For the text-containing cell, return its midpoint in (x, y) coordinate format. 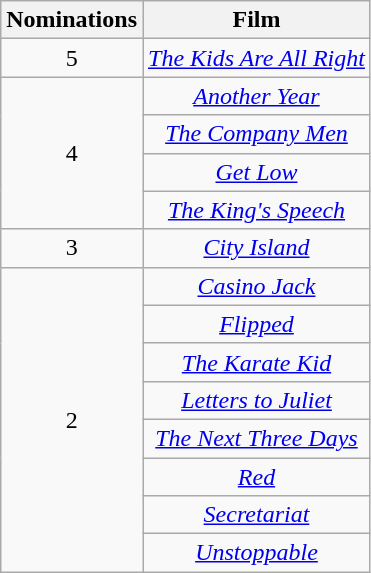
City Island (256, 248)
The Karate Kid (256, 362)
Red (256, 477)
Flipped (256, 324)
5 (72, 58)
2 (72, 419)
Casino Jack (256, 286)
3 (72, 248)
The King's Speech (256, 210)
The Kids Are All Right (256, 58)
The Next Three Days (256, 438)
Another Year (256, 96)
Secretariat (256, 515)
Get Low (256, 172)
Nominations (72, 20)
Letters to Juliet (256, 400)
Unstoppable (256, 553)
4 (72, 153)
The Company Men (256, 134)
Film (256, 20)
